Detect which cell encompasses the target text, then output its [X, Y] center coordinate. 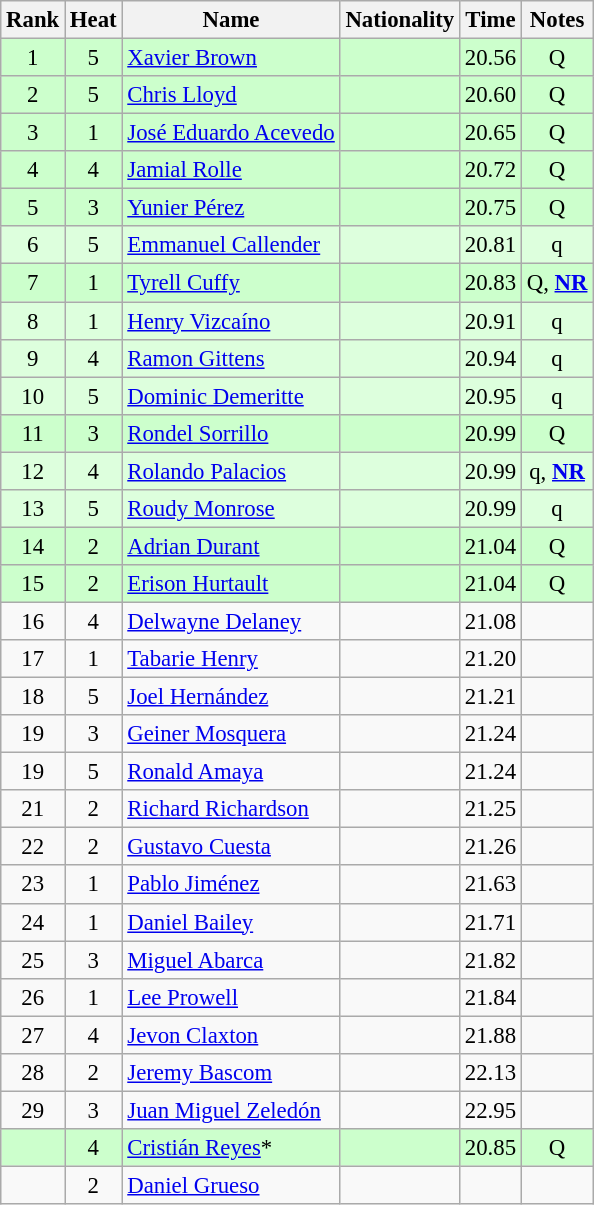
6 [33, 245]
20.56 [491, 58]
10 [33, 396]
13 [33, 509]
Name [231, 20]
Nationality [400, 20]
20.81 [491, 245]
Time [491, 20]
21 [33, 809]
Emmanuel Callender [231, 245]
18 [33, 697]
22 [33, 847]
20.85 [491, 1148]
Jamial Rolle [231, 170]
20.94 [491, 358]
24 [33, 922]
21.63 [491, 885]
21.21 [491, 697]
Tyrell Cuffy [231, 283]
Daniel Grueso [231, 1185]
Rank [33, 20]
20.91 [491, 321]
Chris Lloyd [231, 95]
22.13 [491, 1073]
Tabarie Henry [231, 659]
20.83 [491, 283]
23 [33, 885]
Juan Miguel Zeledón [231, 1110]
Rondel Sorrillo [231, 433]
16 [33, 621]
21.84 [491, 997]
29 [33, 1110]
11 [33, 433]
Cristián Reyes* [231, 1148]
Lee Prowell [231, 997]
15 [33, 584]
20.60 [491, 95]
20.72 [491, 170]
Rolando Palacios [231, 471]
8 [33, 321]
Miguel Abarca [231, 960]
22.95 [491, 1110]
20.75 [491, 208]
Yunier Pérez [231, 208]
Adrian Durant [231, 546]
Gustavo Cuesta [231, 847]
28 [33, 1073]
21.25 [491, 809]
Heat [94, 20]
Richard Richardson [231, 809]
Xavier Brown [231, 58]
Erison Hurtault [231, 584]
21.82 [491, 960]
12 [33, 471]
21.26 [491, 847]
Delwayne Delaney [231, 621]
21.88 [491, 1035]
q, NR [556, 471]
21.20 [491, 659]
Notes [556, 20]
14 [33, 546]
Q, NR [556, 283]
25 [33, 960]
Ronald Amaya [231, 772]
Dominic Demeritte [231, 396]
Pablo Jiménez [231, 885]
Ramon Gittens [231, 358]
José Eduardo Acevedo [231, 133]
Geiner Mosquera [231, 734]
20.65 [491, 133]
Joel Hernández [231, 697]
20.95 [491, 396]
21.71 [491, 922]
17 [33, 659]
Jeremy Bascom [231, 1073]
27 [33, 1035]
Henry Vizcaíno [231, 321]
21.08 [491, 621]
Jevon Claxton [231, 1035]
Roudy Monrose [231, 509]
9 [33, 358]
Daniel Bailey [231, 922]
26 [33, 997]
7 [33, 283]
